Locate the cell with the specified text and output its [X, Y] center coordinate. 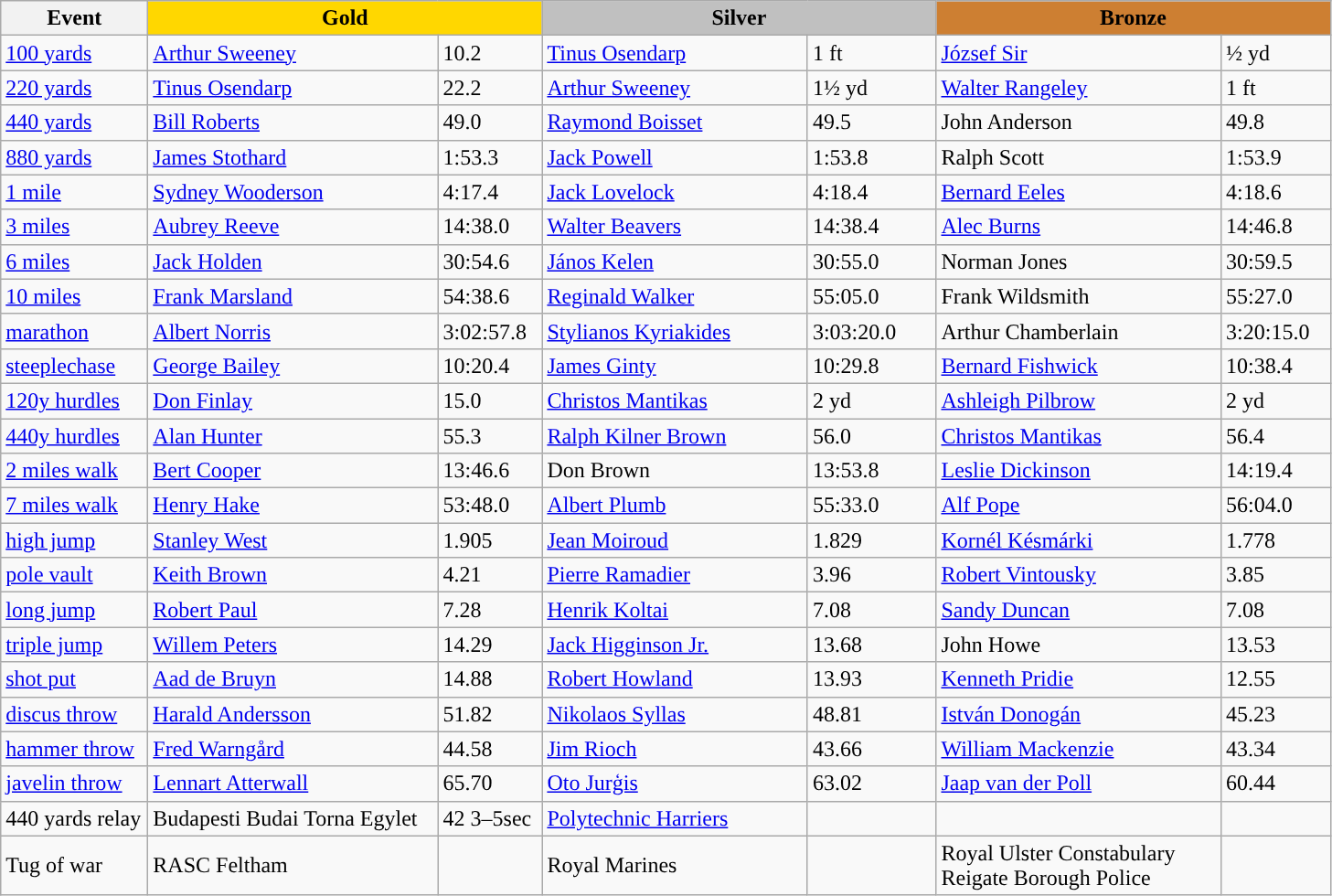
2 miles walk [75, 471]
Arthur Chamberlain [1079, 331]
Henry Hake [293, 506]
Ashleigh Pilbrow [1079, 400]
Robert Howland [675, 679]
13.53 [1276, 645]
14:19.4 [1276, 471]
100 yards [75, 53]
65.70 [490, 784]
43.34 [1276, 749]
3.96 [872, 575]
48.81 [872, 714]
steeplechase [75, 366]
Event [75, 18]
Tug of war [75, 865]
George Bailey [293, 366]
10:20.4 [490, 366]
1.778 [1276, 540]
440 yards [75, 123]
4:18.4 [872, 192]
7 miles walk [75, 506]
14:46.8 [1276, 227]
Pierre Ramadier [675, 575]
discus throw [75, 714]
Walter Rangeley [1079, 88]
István Donogán [1079, 714]
13.93 [872, 679]
Walter Beavers [675, 227]
Norman Jones [1079, 261]
Ralph Kilner Brown [675, 436]
44.58 [490, 749]
Bert Cooper [293, 471]
220 yards [75, 88]
56.4 [1276, 436]
Bronze [1134, 18]
10:29.8 [872, 366]
Alf Pope [1079, 506]
Jean Moiroud [675, 540]
Aubrey Reeve [293, 227]
Stanley West [293, 540]
Alan Hunter [293, 436]
József Sir [1079, 53]
Raymond Boisset [675, 123]
13.68 [872, 645]
shot put [75, 679]
Jack Holden [293, 261]
14:38.4 [872, 227]
13:53.8 [872, 471]
Aad de Bruyn [293, 679]
Kenneth Pridie [1079, 679]
high jump [75, 540]
János Kelen [675, 261]
Royal Ulster ConstabularyReigate Borough Police [1079, 865]
55:05.0 [872, 296]
55.3 [490, 436]
42 3–5sec [490, 818]
pole vault [75, 575]
3 miles [75, 227]
triple jump [75, 645]
Jim Rioch [675, 749]
Leslie Dickinson [1079, 471]
45.23 [1276, 714]
Fred Warngård [293, 749]
55:27.0 [1276, 296]
49.5 [872, 123]
14.88 [490, 679]
Stylianos Kyriakides [675, 331]
Robert Paul [293, 610]
Alec Burns [1079, 227]
RASC Feltham [293, 865]
Sandy Duncan [1079, 610]
Harald Andersson [293, 714]
1 mile [75, 192]
30:59.5 [1276, 261]
Budapesti Budai Torna Egylet [293, 818]
120y hurdles [75, 400]
1.905 [490, 540]
54:38.6 [490, 296]
4:18.6 [1276, 192]
56.0 [872, 436]
Gold [346, 18]
Royal Marines [675, 865]
53:48.0 [490, 506]
Don Brown [675, 471]
Jack Lovelock [675, 192]
880 yards [75, 157]
22.2 [490, 88]
½ yd [1276, 53]
30:55.0 [872, 261]
Bill Roberts [293, 123]
Lennart Atterwall [293, 784]
30:54.6 [490, 261]
14:38.0 [490, 227]
John Howe [1079, 645]
Frank Wildsmith [1079, 296]
3:03:20.0 [872, 331]
Keith Brown [293, 575]
Reginald Walker [675, 296]
3:20:15.0 [1276, 331]
William Mackenzie [1079, 749]
49.8 [1276, 123]
55:33.0 [872, 506]
Albert Norris [293, 331]
440y hurdles [75, 436]
43.66 [872, 749]
60.44 [1276, 784]
Oto Jurģis [675, 784]
long jump [75, 610]
49.0 [490, 123]
10.2 [490, 53]
hammer throw [75, 749]
Willem Peters [293, 645]
7.28 [490, 610]
56:04.0 [1276, 506]
1:53.9 [1276, 157]
marathon [75, 331]
4:17.4 [490, 192]
440 yards relay [75, 818]
Bernard Fishwick [1079, 366]
Frank Marsland [293, 296]
1:53.8 [872, 157]
John Anderson [1079, 123]
Nikolaos Syllas [675, 714]
Jack Higginson Jr. [675, 645]
10:38.4 [1276, 366]
James Ginty [675, 366]
3.85 [1276, 575]
Henrik Koltai [675, 610]
Kornél Késmárki [1079, 540]
10 miles [75, 296]
1½ yd [872, 88]
Jack Powell [675, 157]
6 miles [75, 261]
javelin throw [75, 784]
3:02:57.8 [490, 331]
James Stothard [293, 157]
Robert Vintousky [1079, 575]
Don Finlay [293, 400]
4.21 [490, 575]
1.829 [872, 540]
12.55 [1276, 679]
Bernard Eeles [1079, 192]
Sydney Wooderson [293, 192]
Silver [739, 18]
Jaap van der Poll [1079, 784]
Polytechnic Harriers [675, 818]
13:46.6 [490, 471]
Albert Plumb [675, 506]
1:53.3 [490, 157]
63.02 [872, 784]
14.29 [490, 645]
Ralph Scott [1079, 157]
51.82 [490, 714]
15.0 [490, 400]
